Extract the (x, y) coordinate from the center of the cell holding the provided text.  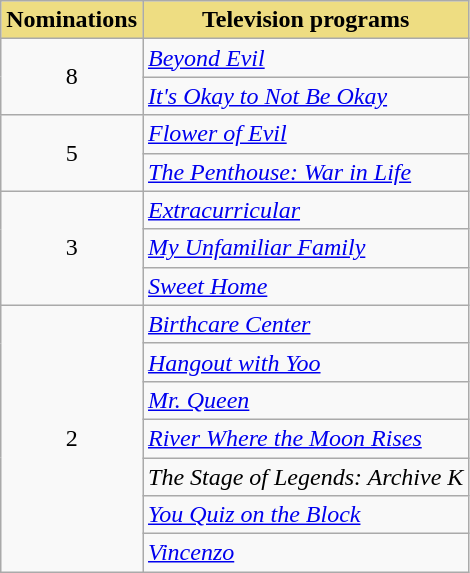
The Stage of Legends: Archive K (305, 477)
It's Okay to Not Be Okay (305, 96)
Nominations (72, 20)
Television programs (305, 20)
2 (72, 438)
5 (72, 153)
Flower of Evil (305, 134)
You Quiz on the Block (305, 515)
Sweet Home (305, 286)
Hangout with Yoo (305, 362)
Birthcare Center (305, 324)
Beyond Evil (305, 58)
The Penthouse: War in Life (305, 172)
8 (72, 77)
River Where the Moon Rises (305, 438)
Vincenzo (305, 553)
My Unfamiliar Family (305, 248)
Extracurricular (305, 210)
Mr. Queen (305, 400)
3 (72, 248)
